Locate the cell with the specified text and output its [X, Y] center coordinate. 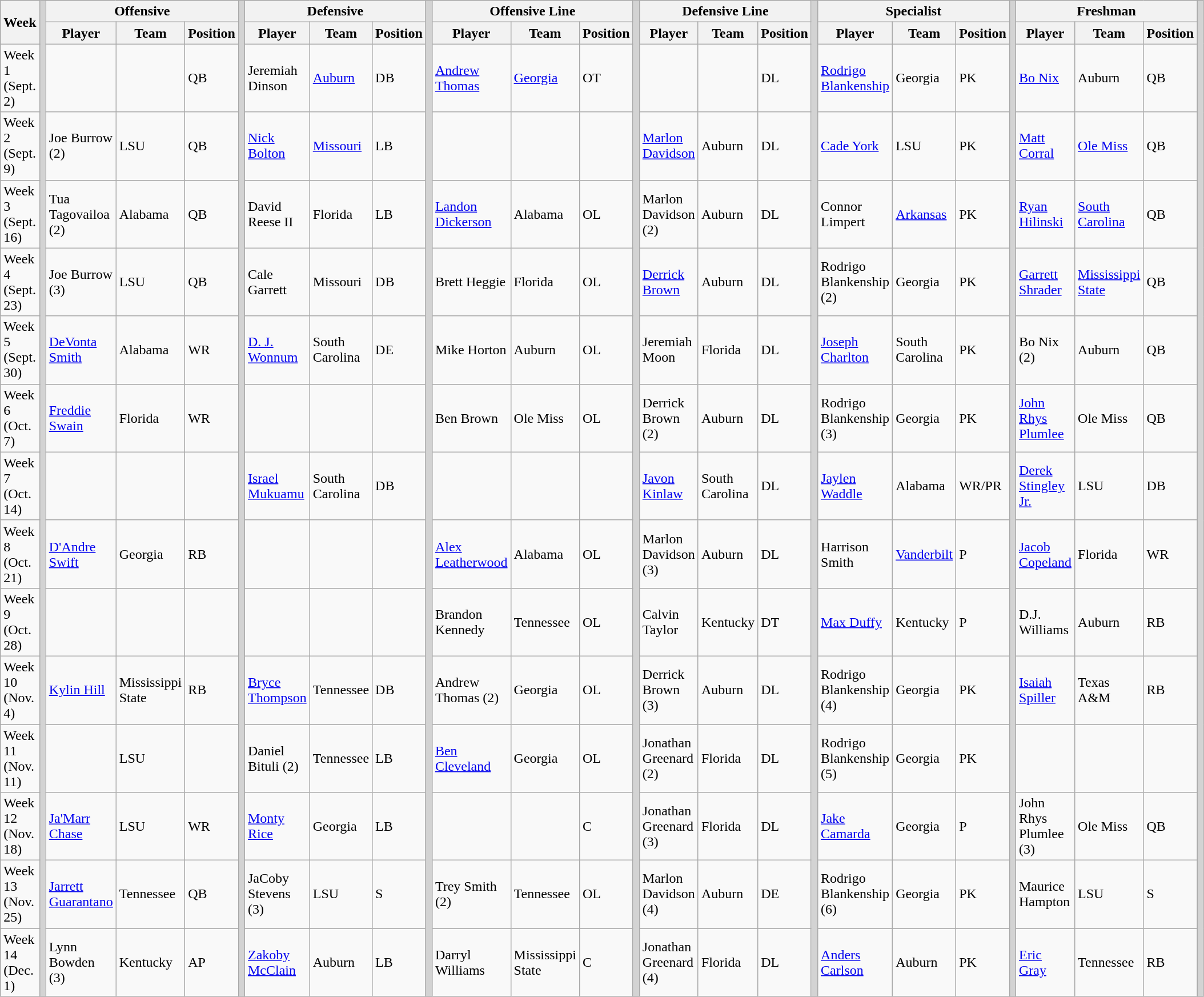
Week 7 (Oct. 14) [20, 486]
Week 4 (Sept. 23) [20, 282]
Javon Kinlaw [668, 486]
Week [20, 22]
Rodrigo Blankenship (2) [856, 282]
Isaiah Spiller [1045, 690]
Week 2 (Sept. 9) [20, 146]
Cade York [856, 146]
Derrick Brown (3) [668, 690]
Week 6 (Oct. 7) [20, 418]
Brandon Kennedy [471, 622]
Week 8 (Oct. 21) [20, 554]
Derek Stingley Jr. [1045, 486]
Jeremiah Dinson [277, 78]
Ben Cleveland [471, 759]
Week 13 (Nov. 25) [20, 895]
Marlon Davidson [668, 146]
Rodrigo Blankenship (3) [856, 418]
Rodrigo Blankenship (6) [856, 895]
JaCoby Stevens (3) [277, 895]
Week 9 (Oct. 28) [20, 622]
Maurice Hampton [1045, 895]
Lynn Bowden (3) [81, 962]
Freshman [1106, 11]
D.J. Williams [1045, 622]
D'Andre Swift [81, 554]
Marlon Davidson (4) [668, 895]
Jeremiah Moon [668, 350]
Week 5 (Sept. 30) [20, 350]
OT [606, 78]
Week 10 (Nov. 4) [20, 690]
AP [212, 962]
Offensive Line [532, 11]
Kylin Hill [81, 690]
Landon Dickerson [471, 214]
Week 3 (Sept. 16) [20, 214]
Calvin Taylor [668, 622]
WR/PR [983, 486]
DT [785, 622]
Darryl Williams [471, 962]
Alex Leatherwood [471, 554]
Rodrigo Blankenship (5) [856, 759]
Daniel Bituli (2) [277, 759]
Ja'Marr Chase [81, 826]
Marlon Davidson (2) [668, 214]
Jacob Copeland [1045, 554]
Joe Burrow (3) [81, 282]
Ben Brown [471, 418]
D. J. Wonnum [277, 350]
Brett Heggie [471, 282]
Zakoby McClain [277, 962]
Ryan Hilinski [1045, 214]
Jonathan Greenard (2) [668, 759]
Vanderbilt [924, 554]
Garrett Shrader [1045, 282]
Mike Horton [471, 350]
Joseph Charlton [856, 350]
Eric Gray [1045, 962]
Jarrett Guarantano [81, 895]
Andrew Thomas [471, 78]
Jake Camarda [856, 826]
Matt Corral [1045, 146]
Defensive Line [725, 11]
Freddie Swain [81, 418]
Week 14 (Dec. 1) [20, 962]
Bo Nix [1045, 78]
David Reese II [277, 214]
John Rhys Plumlee [1045, 418]
Trey Smith (2) [471, 895]
Monty Rice [277, 826]
Marlon Davidson (3) [668, 554]
Specialist [914, 11]
Israel Mukuamu [277, 486]
Connor Limpert [856, 214]
Joe Burrow (2) [81, 146]
Week 1 (Sept. 2) [20, 78]
Offensive [142, 11]
Texas A&M [1109, 690]
Harrison Smith [856, 554]
Tua Tagovailoa (2) [81, 214]
Bo Nix (2) [1045, 350]
John Rhys Plumlee (3) [1045, 826]
Arkansas [924, 214]
Derrick Brown (2) [668, 418]
Bryce Thompson [277, 690]
Max Duffy [856, 622]
Rodrigo Blankenship [856, 78]
Jaylen Waddle [856, 486]
Week 12 (Nov. 18) [20, 826]
Jonathan Greenard (3) [668, 826]
Week 11 (Nov. 11) [20, 759]
Derrick Brown [668, 282]
Nick Bolton [277, 146]
Andrew Thomas (2) [471, 690]
Defensive [335, 11]
Rodrigo Blankenship (4) [856, 690]
Anders Carlson [856, 962]
Cale Garrett [277, 282]
DeVonta Smith [81, 350]
Jonathan Greenard (4) [668, 962]
